Find where the given text appears and provide that cell's center as [x, y] coordinate. 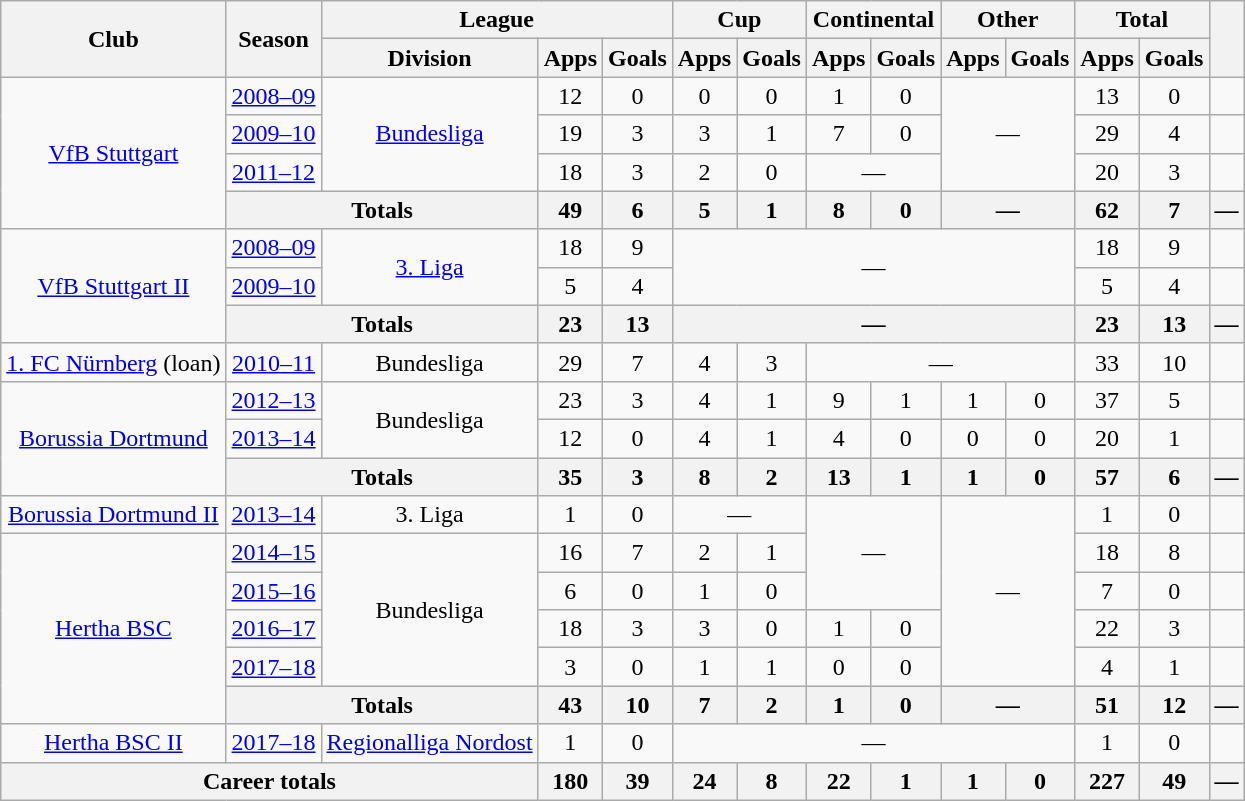
2010–11 [274, 362]
39 [638, 781]
Career totals [270, 781]
35 [570, 477]
33 [1107, 362]
19 [570, 134]
League [496, 20]
2015–16 [274, 591]
Division [430, 58]
2016–17 [274, 629]
Borussia Dortmund [114, 438]
62 [1107, 210]
Continental [873, 20]
37 [1107, 400]
Hertha BSC II [114, 743]
1. FC Nürnberg (loan) [114, 362]
2014–15 [274, 553]
2011–12 [274, 172]
Borussia Dortmund II [114, 515]
24 [704, 781]
2012–13 [274, 400]
Hertha BSC [114, 629]
Other [1008, 20]
57 [1107, 477]
43 [570, 705]
Regionalliga Nordost [430, 743]
Club [114, 39]
Cup [739, 20]
227 [1107, 781]
51 [1107, 705]
16 [570, 553]
VfB Stuttgart [114, 153]
VfB Stuttgart II [114, 286]
Season [274, 39]
180 [570, 781]
Total [1142, 20]
